Identify which cell holds the provided text, then report its (x, y) central coordinate. 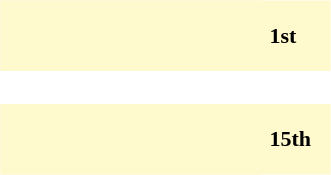
1st (296, 35)
15th (296, 139)
